Locate the cell with the specified text and output its [X, Y] center coordinate. 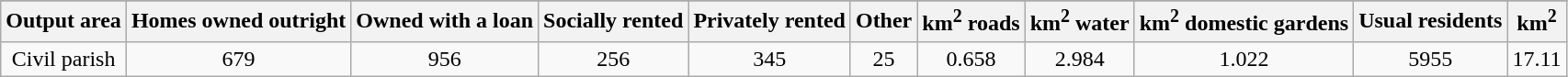
km2 domestic gardens [1244, 22]
Homes owned outright [238, 22]
Output area [64, 22]
0.658 [971, 59]
256 [614, 59]
Owned with a loan [445, 22]
679 [238, 59]
Civil parish [64, 59]
25 [883, 59]
Privately rented [770, 22]
km2 [1537, 22]
Socially rented [614, 22]
345 [770, 59]
km2 water [1079, 22]
5955 [1430, 59]
km2 roads [971, 22]
1.022 [1244, 59]
956 [445, 59]
Other [883, 22]
Usual residents [1430, 22]
2.984 [1079, 59]
17.11 [1537, 59]
